Find where the given text appears and provide that cell's center as (X, Y) coordinate. 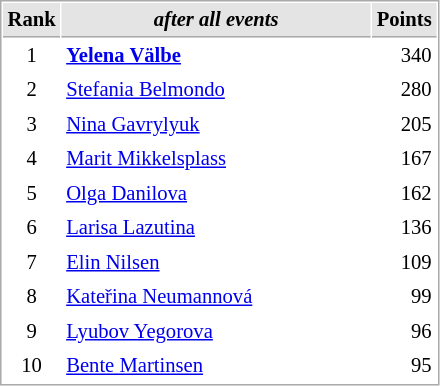
after all events (216, 20)
167 (404, 158)
Rank (32, 20)
Kateřina Neumannová (216, 296)
1 (32, 56)
Lyubov Yegorova (216, 332)
Nina Gavrylyuk (216, 124)
5 (32, 194)
Olga Danilova (216, 194)
Stefania Belmondo (216, 90)
Larisa Lazutina (216, 228)
Elin Nilsen (216, 262)
7 (32, 262)
Marit Mikkelsplass (216, 158)
109 (404, 262)
96 (404, 332)
9 (32, 332)
2 (32, 90)
280 (404, 90)
162 (404, 194)
205 (404, 124)
4 (32, 158)
6 (32, 228)
136 (404, 228)
Bente Martinsen (216, 366)
99 (404, 296)
Points (404, 20)
340 (404, 56)
3 (32, 124)
Yelena Välbe (216, 56)
95 (404, 366)
8 (32, 296)
10 (32, 366)
